Scan for the cell matching the given text and deliver its [X, Y] coordinate at center. 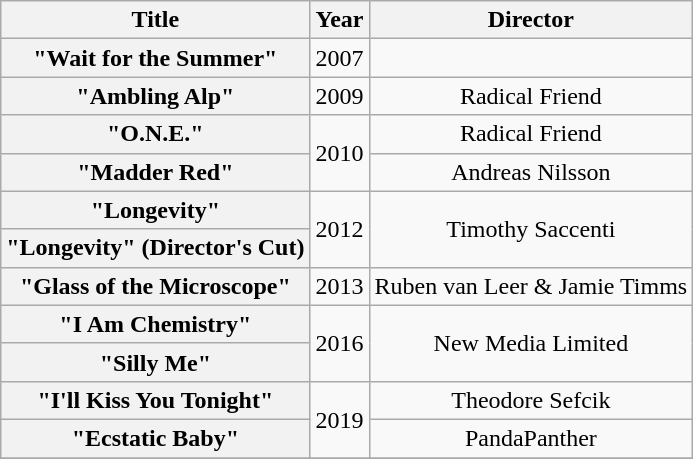
"I'll Kiss You Tonight" [156, 400]
Year [340, 20]
Ruben van Leer & Jamie Timms [531, 286]
"Ambling Alp" [156, 96]
New Media Limited [531, 343]
Theodore Sefcik [531, 400]
Andreas Nilsson [531, 172]
Timothy Saccenti [531, 229]
"Wait for the Summer" [156, 58]
2010 [340, 153]
2012 [340, 229]
"Silly Me" [156, 362]
"Ecstatic Baby" [156, 438]
2007 [340, 58]
"O.N.E." [156, 134]
2016 [340, 343]
"Glass of the Microscope" [156, 286]
"Madder Red" [156, 172]
PandaPanther [531, 438]
Title [156, 20]
"Longevity" (Director's Cut) [156, 248]
2013 [340, 286]
"I Am Chemistry" [156, 324]
2019 [340, 419]
"Longevity" [156, 210]
Director [531, 20]
2009 [340, 96]
